Determine the [x, y] coordinate at the center of the cell enclosing the given text.  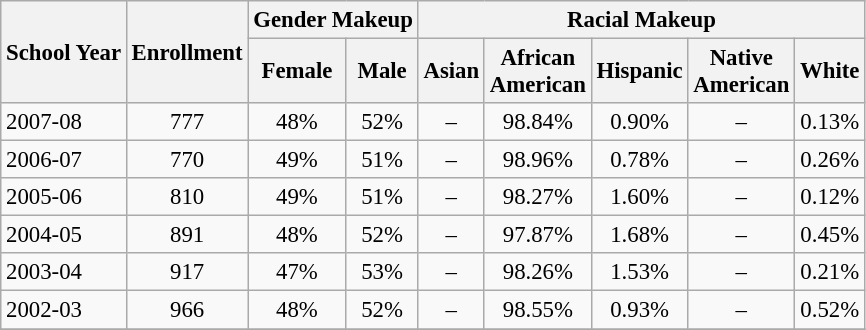
2003-04 [64, 273]
891 [187, 235]
Hispanic [640, 72]
0.26% [830, 160]
2005-06 [64, 197]
47% [297, 273]
1.68% [640, 235]
98.55% [538, 310]
Native American [742, 72]
53% [382, 273]
Asian [451, 72]
0.90% [640, 122]
0.21% [830, 273]
98.26% [538, 273]
0.45% [830, 235]
966 [187, 310]
810 [187, 197]
2004-05 [64, 235]
2006-07 [64, 160]
0.12% [830, 197]
0.78% [640, 160]
Gender Makeup [333, 20]
Female [297, 72]
White [830, 72]
770 [187, 160]
97.87% [538, 235]
2007-08 [64, 122]
2002-03 [64, 310]
917 [187, 273]
98.84% [538, 122]
0.93% [640, 310]
Enrollment [187, 52]
777 [187, 122]
African American [538, 72]
1.53% [640, 273]
School Year [64, 52]
1.60% [640, 197]
98.96% [538, 160]
Male [382, 72]
Racial Makeup [642, 20]
0.13% [830, 122]
98.27% [538, 197]
0.52% [830, 310]
